From the cell containing the given text, extract its center point as (X, Y) coordinate. 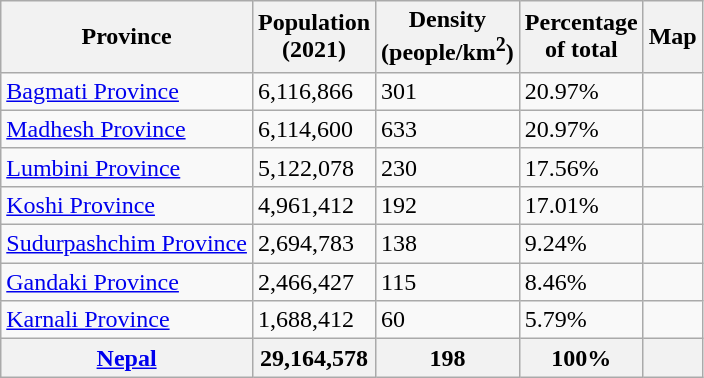
2,466,427 (314, 282)
Map (672, 37)
5,122,078 (314, 167)
Bagmati Province (127, 91)
192 (448, 205)
198 (448, 358)
Population(2021) (314, 37)
230 (448, 167)
138 (448, 244)
Nepal (127, 358)
4,961,412 (314, 205)
5.79% (581, 320)
1,688,412 (314, 320)
Density(people/km2) (448, 37)
29,164,578 (314, 358)
Percentageof total (581, 37)
6,116,866 (314, 91)
Lumbini Province (127, 167)
17.01% (581, 205)
301 (448, 91)
Gandaki Province (127, 282)
100% (581, 358)
Karnali Province (127, 320)
633 (448, 129)
60 (448, 320)
8.46% (581, 282)
Koshi Province (127, 205)
17.56% (581, 167)
115 (448, 282)
9.24% (581, 244)
Province (127, 37)
2,694,783 (314, 244)
Sudurpashchim Province (127, 244)
Madhesh Province (127, 129)
6,114,600 (314, 129)
